Locate the cell with the specified text and output its (X, Y) center coordinate. 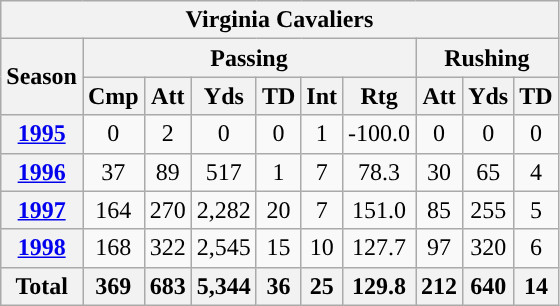
322 (168, 248)
164 (113, 210)
Passing (248, 58)
5 (536, 210)
683 (168, 286)
2,282 (224, 210)
270 (168, 210)
14 (536, 286)
5,344 (224, 286)
369 (113, 286)
129.8 (380, 286)
1998 (42, 248)
15 (278, 248)
Cmp (113, 96)
1995 (42, 134)
Season (42, 77)
4 (536, 172)
640 (488, 286)
78.3 (380, 172)
6 (536, 248)
89 (168, 172)
212 (440, 286)
Virginia Cavaliers (280, 20)
Total (42, 286)
151.0 (380, 210)
97 (440, 248)
517 (224, 172)
1997 (42, 210)
10 (322, 248)
2,545 (224, 248)
Int (322, 96)
25 (322, 286)
20 (278, 210)
2 (168, 134)
65 (488, 172)
Rtg (380, 96)
320 (488, 248)
1996 (42, 172)
30 (440, 172)
37 (113, 172)
-100.0 (380, 134)
Rushing (488, 58)
255 (488, 210)
127.7 (380, 248)
85 (440, 210)
36 (278, 286)
168 (113, 248)
